Provide the (X, Y) coordinate of the cell's center where the given text is located.  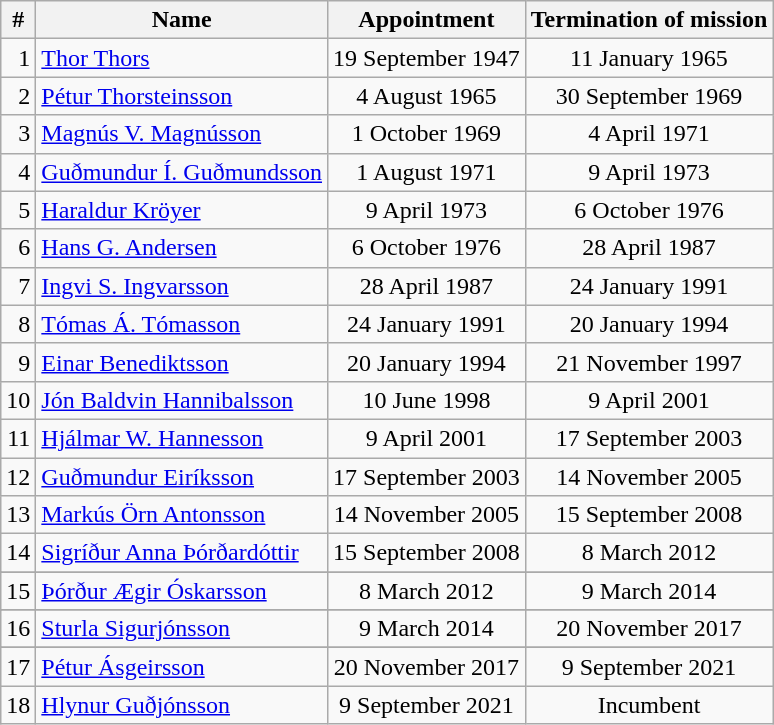
5 (18, 210)
Guðmundur Eiríksson (182, 477)
Jón Baldvin Hannibalsson (182, 400)
Haraldur Kröyer (182, 210)
Þórður Ægir Óskarsson (182, 591)
# (18, 20)
1 (18, 58)
18 (18, 705)
11 (18, 438)
4 (18, 172)
21 November 1997 (649, 362)
12 (18, 477)
8 (18, 324)
Pétur Thorsteinsson (182, 96)
Hans G. Andersen (182, 248)
Pétur Ásgeirsson (182, 667)
Einar Benediktsson (182, 362)
4 August 1965 (427, 96)
Incumbent (649, 705)
17 (18, 667)
15 (18, 591)
16 (18, 629)
13 (18, 515)
Hlynur Guðjónsson (182, 705)
Sturla Sigurjónsson (182, 629)
Thor Thors (182, 58)
Magnús V. Magnússon (182, 134)
Sigríður Anna Þórðardóttir (182, 553)
11 January 1965 (649, 58)
2 (18, 96)
19 September 1947 (427, 58)
Tómas Á. Tómasson (182, 324)
30 September 1969 (649, 96)
Hjálmar W. Hannesson (182, 438)
Guðmundur Í. Guðmundsson (182, 172)
1 August 1971 (427, 172)
10 June 1998 (427, 400)
3 (18, 134)
Appointment (427, 20)
7 (18, 286)
1 October 1969 (427, 134)
Ingvi S. Ingvarsson (182, 286)
Markús Örn Antonsson (182, 515)
4 April 1971 (649, 134)
Termination of mission (649, 20)
6 (18, 248)
9 (18, 362)
10 (18, 400)
Name (182, 20)
14 (18, 553)
